Pinpoint the cell where the given text exists, returning its (x, y) midpoint coordinate. 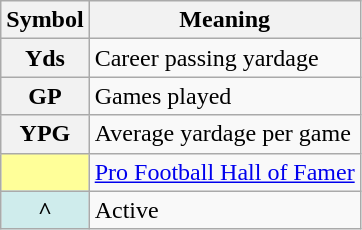
GP (45, 96)
Average yardage per game (224, 134)
YPG (45, 134)
Meaning (224, 20)
Pro Football Hall of Famer (224, 172)
^ (45, 210)
Games played (224, 96)
Symbol (45, 20)
Active (224, 210)
Career passing yardage (224, 58)
Yds (45, 58)
